Return the [x, y] coordinate for the center point of the cell that contains the specified text.  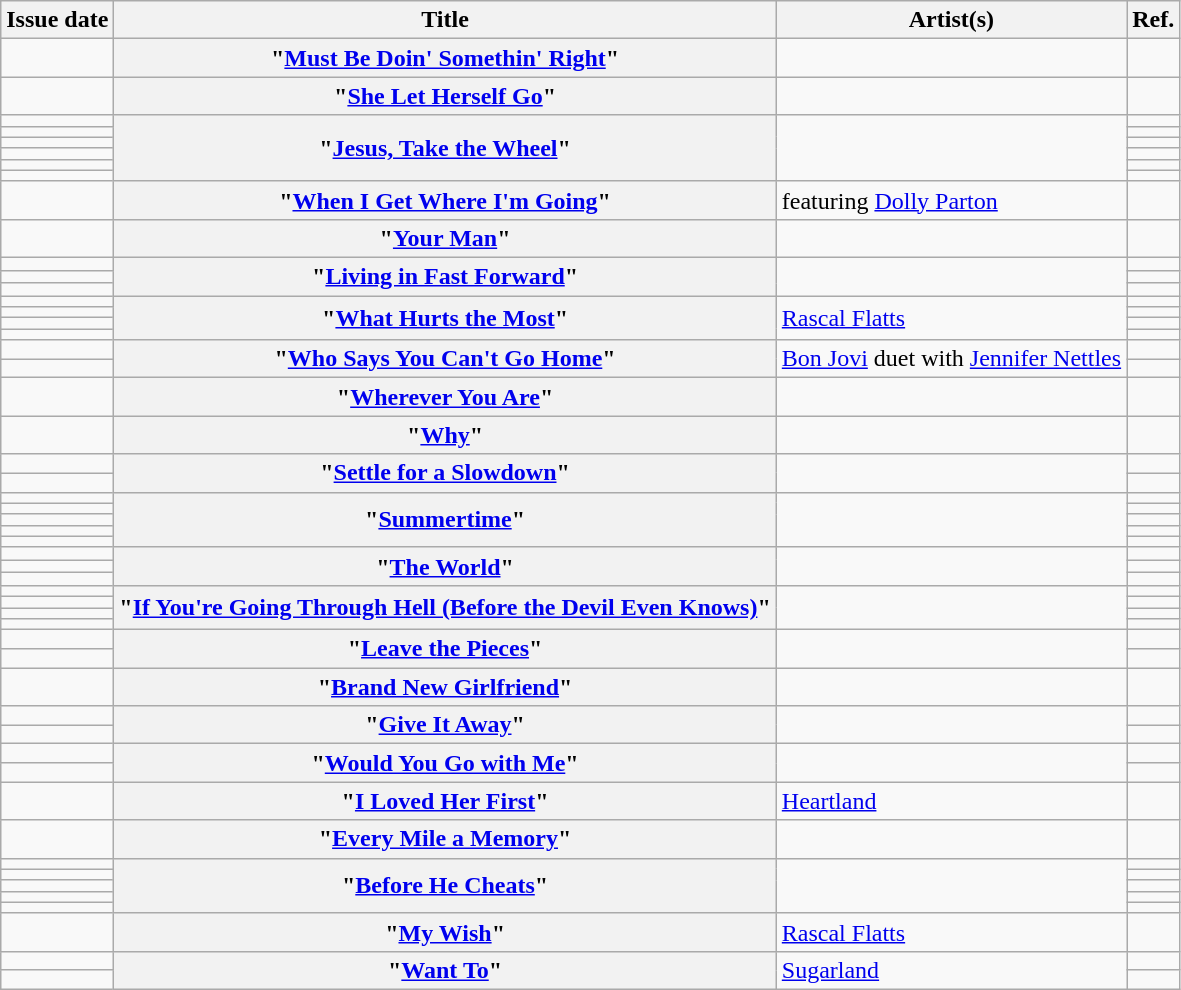
"Want To" [445, 970]
Ref. [1154, 20]
"I Loved Her First" [445, 801]
"Before He Cheats" [445, 886]
"Settle for a Slowdown" [445, 473]
"Summertime" [445, 520]
Title [445, 20]
"My Wish" [445, 932]
Heartland [951, 801]
"Wherever You Are" [445, 397]
"Must Be Doin' Somethin' Right" [445, 58]
"Jesus, Take the Wheel" [445, 148]
"Brand New Girlfriend" [445, 687]
"If You're Going Through Hell (Before the Devil Even Knows)" [445, 607]
"When I Get Where I'm Going" [445, 200]
"Would You Go with Me" [445, 763]
"Leave the Pieces" [445, 649]
Bon Jovi duet with Jennifer Nettles [951, 359]
"Every Mile a Memory" [445, 839]
Issue date [58, 20]
"Living in Fast Forward" [445, 276]
"Who Says You Can't Go Home" [445, 359]
"Why" [445, 435]
Artist(s) [951, 20]
Sugarland [951, 970]
"Your Man" [445, 238]
featuring Dolly Parton [951, 200]
"She Let Herself Go" [445, 96]
"The World" [445, 566]
"What Hurts the Most" [445, 318]
"Give It Away" [445, 725]
